Detect which cell encompasses the target text, then output its [X, Y] center coordinate. 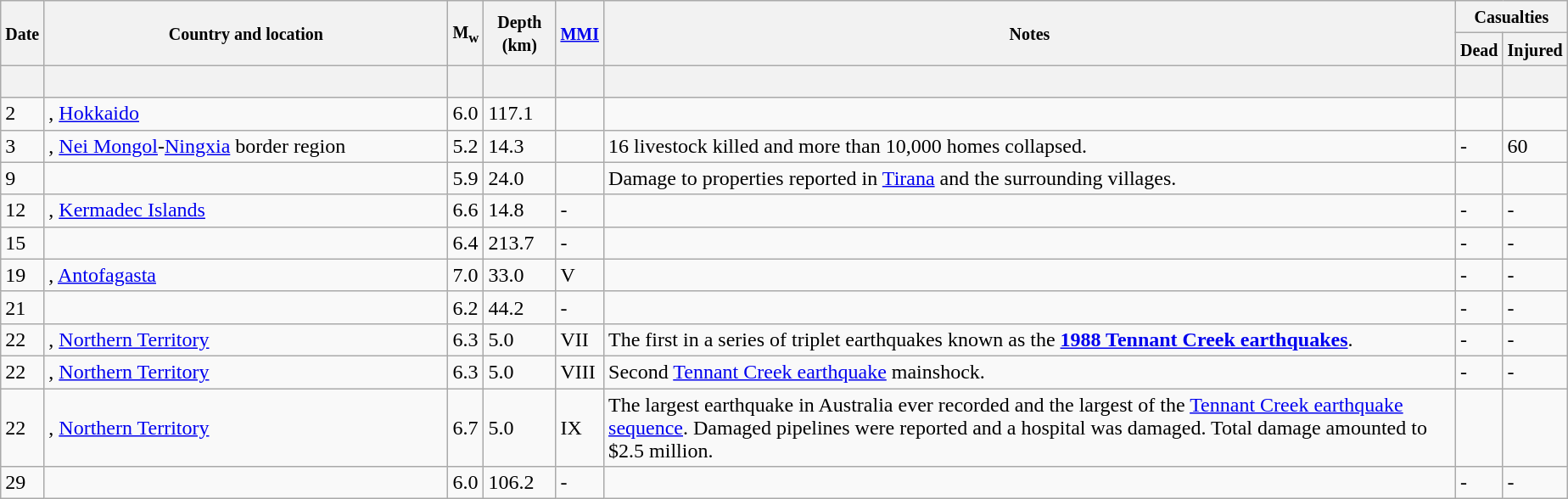
MMI [580, 33]
5.9 [466, 178]
6.6 [466, 210]
24.0 [519, 178]
Dead [1479, 49]
2 [22, 114]
5.2 [466, 146]
12 [22, 210]
Country and location [246, 33]
60 [1535, 146]
16 livestock killed and more than 10,000 homes collapsed. [1030, 146]
7.0 [466, 275]
, Antofagasta [246, 275]
6.4 [466, 243]
Damage to properties reported in Tirana and the surrounding villages. [1030, 178]
9 [22, 178]
14.3 [519, 146]
14.8 [519, 210]
44.2 [519, 307]
V [580, 275]
Mw [466, 33]
106.2 [519, 483]
VIII [580, 372]
29 [22, 483]
Notes [1030, 33]
Second Tennant Creek earthquake mainshock. [1030, 372]
Casualties [1511, 17]
3 [22, 146]
, Kermadec Islands [246, 210]
33.0 [519, 275]
Date [22, 33]
, Nei Mongol-Ningxia border region [246, 146]
19 [22, 275]
6.2 [466, 307]
6.7 [466, 428]
The first in a series of triplet earthquakes known as the 1988 Tennant Creek earthquakes. [1030, 339]
117.1 [519, 114]
21 [22, 307]
Injured [1535, 49]
Depth (km) [519, 33]
15 [22, 243]
213.7 [519, 243]
VII [580, 339]
IX [580, 428]
, Hokkaido [246, 114]
